From the cell containing the given text, extract its center point as (x, y) coordinate. 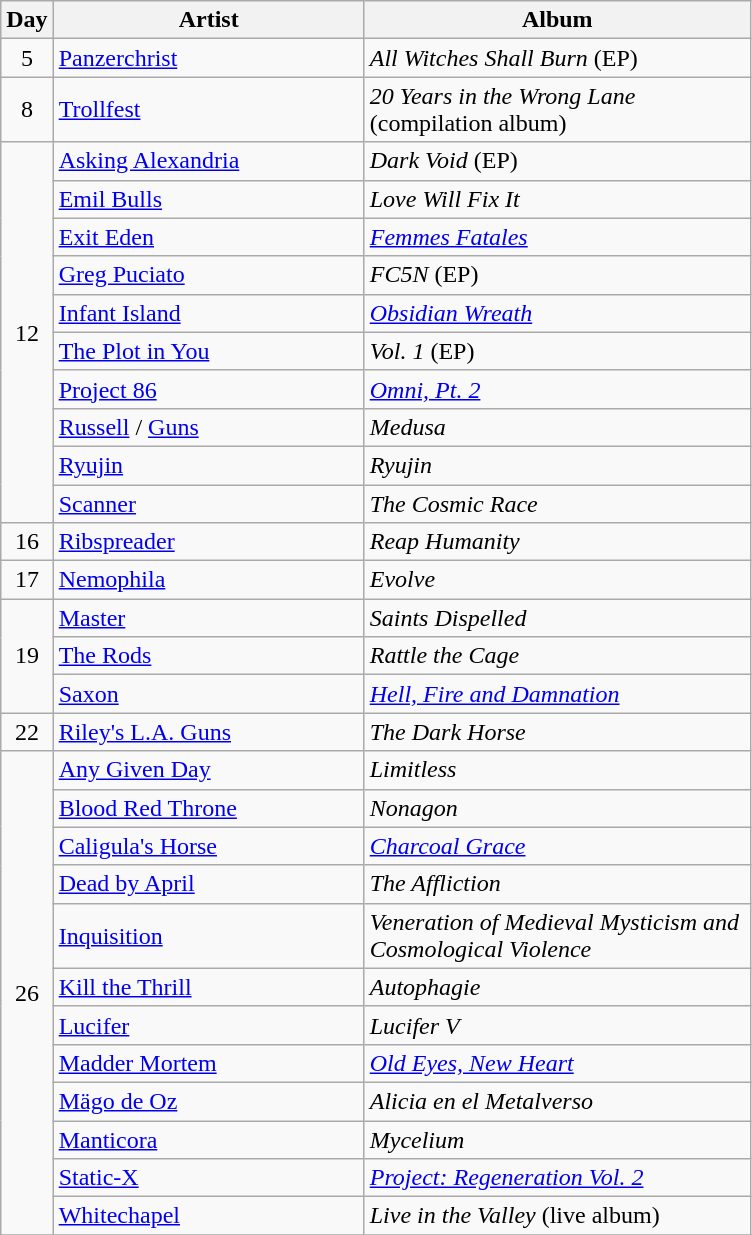
Vol. 1 (EP) (557, 351)
Whitechapel (208, 1216)
Riley's L.A. Guns (208, 732)
Emil Bulls (208, 199)
Any Given Day (208, 770)
Master (208, 618)
Saints Dispelled (557, 618)
Love Will Fix It (557, 199)
Madder Mortem (208, 1063)
Blood Red Throne (208, 808)
Lucifer V (557, 1025)
Static-X (208, 1178)
Artist (208, 20)
Old Eyes, New Heart (557, 1063)
Mägo de Oz (208, 1101)
Limitless (557, 770)
The Dark Horse (557, 732)
Autophagie (557, 987)
Alicia en el Metalverso (557, 1101)
Asking Alexandria (208, 161)
Dead by April (208, 884)
Exit Eden (208, 237)
Kill the Thrill (208, 987)
Obsidian Wreath (557, 313)
17 (27, 580)
Rattle the Cage (557, 656)
8 (27, 110)
Reap Humanity (557, 542)
Greg Puciato (208, 275)
The Cosmic Race (557, 503)
Mycelium (557, 1139)
FC5N (EP) (557, 275)
Trollfest (208, 110)
5 (27, 58)
20 Years in the Wrong Lane (compilation album) (557, 110)
12 (27, 332)
Nemophila (208, 580)
Evolve (557, 580)
Infant Island (208, 313)
Charcoal Grace (557, 846)
Hell, Fire and Damnation (557, 694)
Live in the Valley (live album) (557, 1216)
19 (27, 656)
Nonagon (557, 808)
Veneration of Medieval Mysticism and Cosmological Violence (557, 936)
Manticora (208, 1139)
The Rods (208, 656)
22 (27, 732)
Album (557, 20)
16 (27, 542)
Dark Void (EP) (557, 161)
Day (27, 20)
Medusa (557, 427)
Omni, Pt. 2 (557, 389)
Caligula's Horse (208, 846)
Femmes Fatales (557, 237)
All Witches Shall Burn (EP) (557, 58)
Project 86 (208, 389)
Inquisition (208, 936)
Russell / Guns (208, 427)
The Affliction (557, 884)
Scanner (208, 503)
Project: Regeneration Vol. 2 (557, 1178)
Panzerchrist (208, 58)
Ribspreader (208, 542)
Saxon (208, 694)
The Plot in You (208, 351)
Lucifer (208, 1025)
26 (27, 993)
